Extract the [x, y] coordinate from the center of the cell holding the provided text.  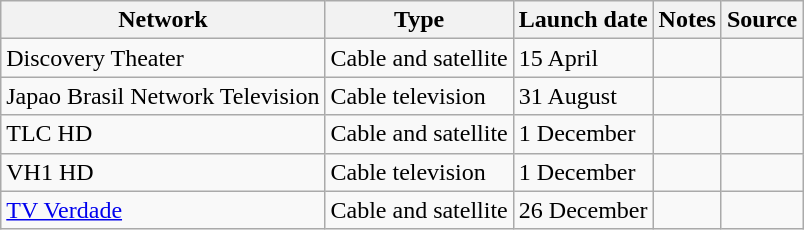
Discovery Theater [163, 58]
TV Verdade [163, 210]
Launch date [583, 20]
26 December [583, 210]
31 August [583, 96]
Notes [687, 20]
Network [163, 20]
Japao Brasil Network Television [163, 96]
Source [762, 20]
VH1 HD [163, 172]
15 April [583, 58]
TLC HD [163, 134]
Type [419, 20]
